Return the [X, Y] coordinate for the center point of the cell that contains the specified text.  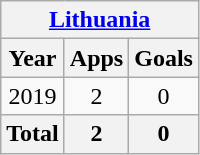
Apps [96, 58]
Goals [164, 58]
Total [33, 134]
Lithuania [100, 20]
2019 [33, 96]
Year [33, 58]
